Find where the given text appears and provide that cell's center as (X, Y) coordinate. 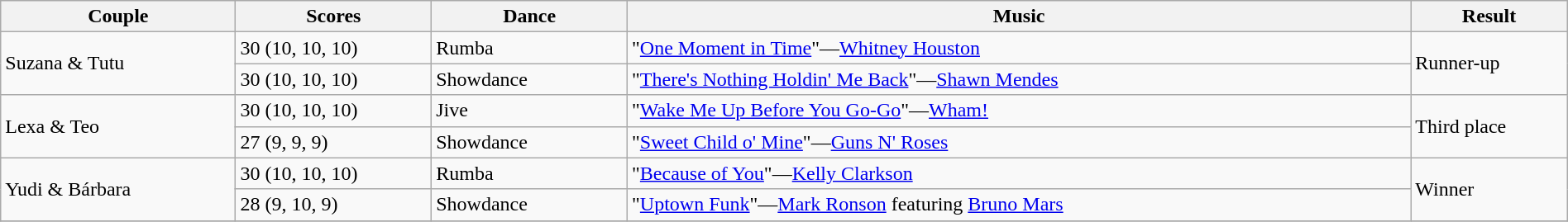
"Wake Me Up Before You Go-Go"—Wham! (1019, 111)
"Because of You"—Kelly Clarkson (1019, 173)
Result (1489, 17)
Jive (529, 111)
Winner (1489, 189)
Dance (529, 17)
Suzana & Tutu (118, 64)
Scores (334, 17)
"One Moment in Time"—Whitney Houston (1019, 48)
"Sweet Child o' Mine"—Guns N' Roses (1019, 142)
"Uptown Funk"—Mark Ronson featuring Bruno Mars (1019, 205)
Couple (118, 17)
Yudi & Bárbara (118, 189)
Runner-up (1489, 64)
Lexa & Teo (118, 126)
Music (1019, 17)
Third place (1489, 126)
27 (9, 9, 9) (334, 142)
28 (9, 10, 9) (334, 205)
"There's Nothing Holdin' Me Back"—Shawn Mendes (1019, 79)
